Search for the cell housing the specified text and yield its [X, Y] center coordinate. 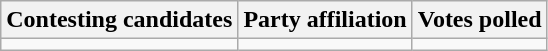
Party affiliation [325, 20]
Votes polled [480, 20]
Contesting candidates [120, 20]
